Return (x, y) of the center of cell containing provided text 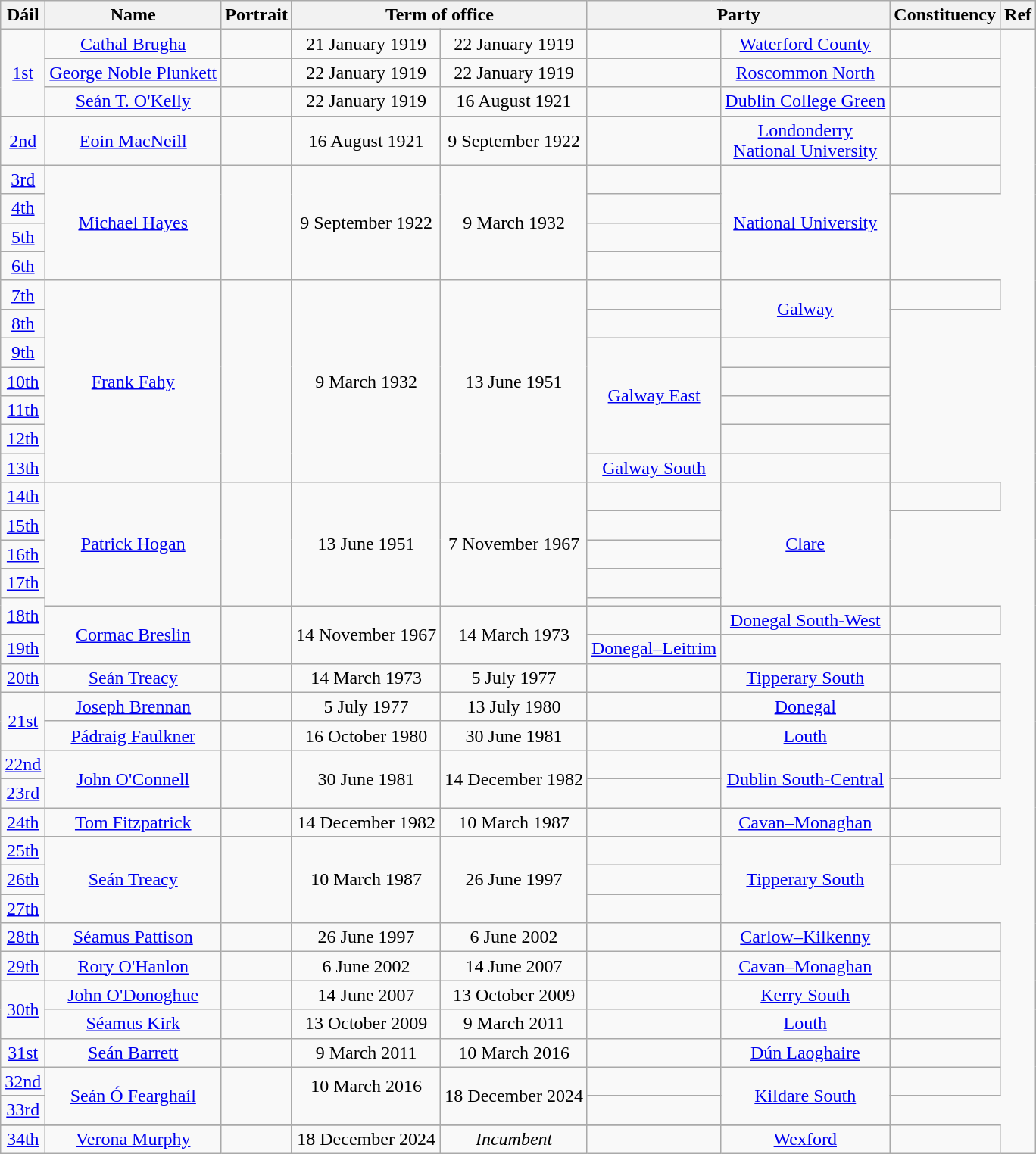
Incumbent (514, 1139)
Cathal Brugha (133, 44)
Waterford County (806, 44)
11th (23, 410)
Séamus Pattison (133, 937)
Galway (806, 309)
20th (23, 678)
Clare (806, 544)
25th (23, 851)
Patrick Hogan (133, 544)
Seán T. O'Kelly (133, 101)
6th (23, 266)
13th (23, 468)
9th (23, 352)
5th (23, 237)
Dublin South-Central (806, 778)
Donegal (806, 706)
10th (23, 381)
Term of office (439, 15)
16 October 1980 (366, 735)
3rd (23, 179)
21 January 1919 (366, 44)
33rd (23, 1110)
32nd (23, 1081)
12th (23, 439)
Dún Laoghaire (806, 1053)
LondonderryNational University (806, 141)
Séamus Kirk (133, 1024)
31st (23, 1053)
34th (23, 1139)
13 July 1980 (514, 706)
Wexford (806, 1139)
Portrait (257, 15)
Seán Barrett (133, 1053)
16th (23, 554)
George Noble Plunkett (133, 73)
30th (23, 1009)
27th (23, 909)
26th (23, 880)
14 November 1967 (366, 635)
Dáil (23, 15)
8th (23, 323)
7 November 1967 (514, 544)
National University (806, 223)
Kerry South (806, 995)
Verona Murphy (133, 1139)
Donegal–Leitrim (654, 649)
14th (23, 497)
John O'Donoghue (133, 995)
John O'Connell (133, 778)
Party (738, 15)
Rory O'Hanlon (133, 966)
Seán Ó Fearghaíl (133, 1096)
Ref (1018, 15)
Galway South (654, 468)
Galway East (654, 395)
Pádraig Faulkner (133, 735)
Dublin College Green (806, 101)
Frank Fahy (133, 381)
21st (23, 721)
19th (23, 649)
4th (23, 208)
Cormac Breslin (133, 635)
2nd (23, 141)
Joseph Brennan (133, 706)
Roscommon North (806, 73)
Donegal South-West (806, 620)
7th (23, 295)
29th (23, 966)
23rd (23, 793)
Tom Fitzpatrick (133, 822)
Constituency (945, 15)
Eoin MacNeill (133, 141)
18th (23, 616)
17th (23, 583)
24th (23, 822)
Michael Hayes (133, 223)
Name (133, 15)
15th (23, 526)
22nd (23, 764)
28th (23, 937)
1st (23, 73)
Kildare South (806, 1096)
Carlow–Kilkenny (806, 937)
